Determine the [X, Y] coordinate at the center of the cell enclosing the given text.  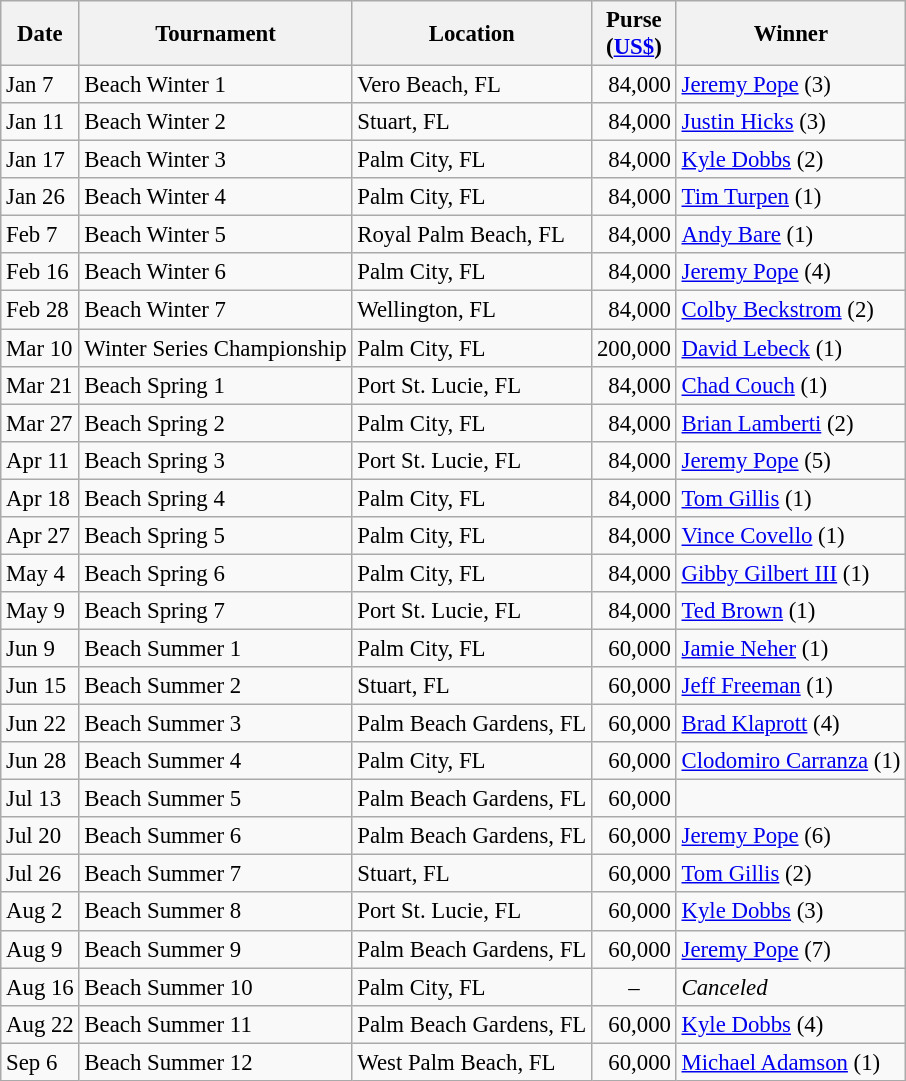
Jan 7 [40, 85]
Aug 22 [40, 1024]
David Lebeck (1) [791, 348]
Beach Winter 2 [216, 122]
Wellington, FL [472, 310]
Mar 10 [40, 348]
Beach Summer 7 [216, 874]
Vero Beach, FL [472, 85]
May 4 [40, 573]
– [634, 987]
Jeremy Pope (6) [791, 836]
Aug 2 [40, 912]
Location [472, 34]
Apr 11 [40, 460]
Beach Winter 6 [216, 273]
Beach Spring 3 [216, 460]
Jeremy Pope (7) [791, 949]
Beach Spring 4 [216, 498]
Beach Spring 6 [216, 573]
Andy Bare (1) [791, 235]
Royal Palm Beach, FL [472, 235]
Apr 27 [40, 536]
Jun 28 [40, 761]
Jul 20 [40, 836]
Beach Winter 3 [216, 160]
May 9 [40, 611]
Ted Brown (1) [791, 611]
Apr 18 [40, 498]
Sep 6 [40, 1062]
Vince Covello (1) [791, 536]
Aug 16 [40, 987]
Beach Summer 1 [216, 648]
Beach Summer 3 [216, 724]
Beach Summer 2 [216, 686]
Jeff Freeman (1) [791, 686]
Feb 16 [40, 273]
Tournament [216, 34]
Jun 9 [40, 648]
Tom Gillis (2) [791, 874]
Winner [791, 34]
Purse(US$) [634, 34]
Beach Winter 4 [216, 197]
Jeremy Pope (5) [791, 460]
Tim Turpen (1) [791, 197]
Winter Series Championship [216, 348]
Jan 17 [40, 160]
Jun 22 [40, 724]
Kyle Dobbs (3) [791, 912]
Feb 28 [40, 310]
Beach Summer 4 [216, 761]
Kyle Dobbs (4) [791, 1024]
Jeremy Pope (3) [791, 85]
200,000 [634, 348]
Canceled [791, 987]
Kyle Dobbs (2) [791, 160]
Mar 27 [40, 423]
Beach Spring 5 [216, 536]
Gibby Gilbert III (1) [791, 573]
Date [40, 34]
Colby Beckstrom (2) [791, 310]
Beach Summer 10 [216, 987]
Beach Summer 12 [216, 1062]
Beach Spring 7 [216, 611]
Jun 15 [40, 686]
West Palm Beach, FL [472, 1062]
Michael Adamson (1) [791, 1062]
Jan 11 [40, 122]
Beach Summer 5 [216, 799]
Jul 26 [40, 874]
Beach Summer 11 [216, 1024]
Brian Lamberti (2) [791, 423]
Justin Hicks (3) [791, 122]
Beach Spring 1 [216, 385]
Beach Winter 5 [216, 235]
Brad Klaprott (4) [791, 724]
Feb 7 [40, 235]
Beach Summer 9 [216, 949]
Tom Gillis (1) [791, 498]
Chad Couch (1) [791, 385]
Beach Winter 7 [216, 310]
Beach Summer 6 [216, 836]
Jeremy Pope (4) [791, 273]
Aug 9 [40, 949]
Jul 13 [40, 799]
Beach Spring 2 [216, 423]
Jamie Neher (1) [791, 648]
Jan 26 [40, 197]
Clodomiro Carranza (1) [791, 761]
Mar 21 [40, 385]
Beach Winter 1 [216, 85]
Beach Summer 8 [216, 912]
